Extract the (X, Y) coordinate from the center of the cell holding the provided text.  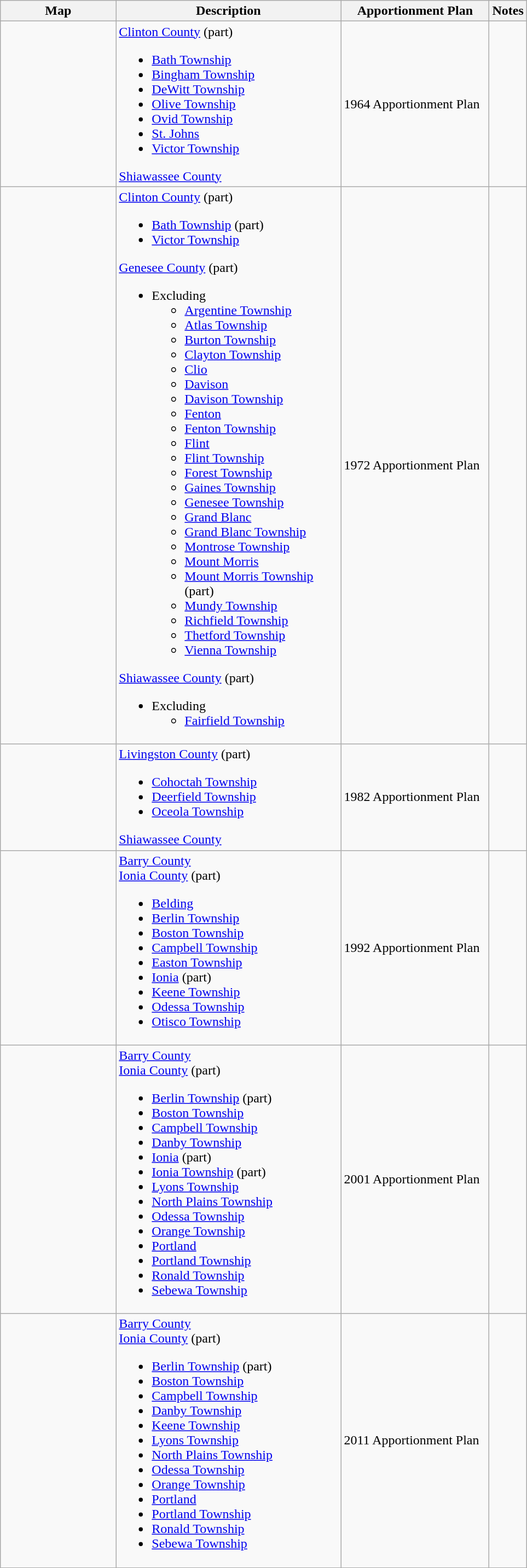
Apportionment Plan (415, 11)
1982 Apportionment Plan (415, 797)
1992 Apportionment Plan (415, 948)
1964 Apportionment Plan (415, 104)
Description (229, 11)
1972 Apportionment Plan (415, 465)
2001 Apportionment Plan (415, 1180)
Livingston County (part)Cohoctah TownshipDeerfield TownshipOceola TownshipShiawassee County (229, 797)
Map (58, 11)
Clinton County (part)Bath TownshipBingham TownshipDeWitt TownshipOlive TownshipOvid TownshipSt. JohnsVictor TownshipShiawassee County (229, 104)
2011 Apportionment Plan (415, 1441)
Notes (508, 11)
